Locate the cell with the specified text and output its (X, Y) center coordinate. 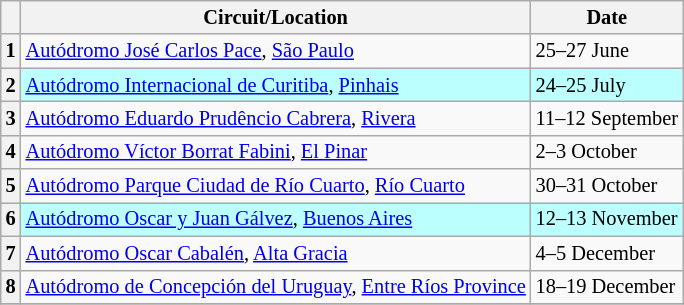
8 (11, 287)
Autódromo Oscar Cabalén, Alta Gracia (276, 253)
Autódromo Internacional de Curitiba, Pinhais (276, 85)
25–27 June (607, 51)
2–3 October (607, 152)
4 (11, 152)
Circuit/Location (276, 17)
6 (11, 219)
Date (607, 17)
2 (11, 85)
12–13 November (607, 219)
Autódromo de Concepción del Uruguay, Entre Ríos Province (276, 287)
Autódromo Oscar y Juan Gálvez, Buenos Aires (276, 219)
30–31 October (607, 186)
4–5 December (607, 253)
5 (11, 186)
18–19 December (607, 287)
Autódromo Parque Ciudad de Río Cuarto, Río Cuarto (276, 186)
Autódromo José Carlos Pace, São Paulo (276, 51)
7 (11, 253)
24–25 July (607, 85)
Autódromo Víctor Borrat Fabini, El Pinar (276, 152)
3 (11, 118)
11–12 September (607, 118)
Autódromo Eduardo Prudêncio Cabrera, Rivera (276, 118)
1 (11, 51)
